Extract the [x, y] coordinate from the center of the cell holding the provided text.  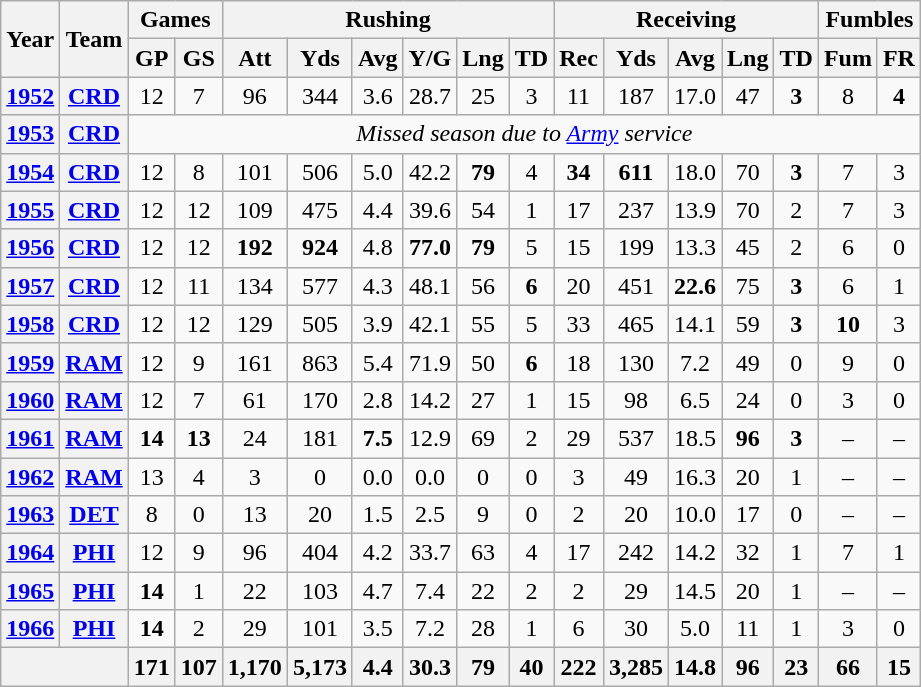
107 [198, 667]
1958 [30, 324]
77.0 [430, 248]
1963 [30, 515]
3,285 [636, 667]
17.0 [694, 96]
1960 [30, 400]
40 [531, 667]
1955 [30, 210]
34 [579, 172]
23 [796, 667]
2.8 [378, 400]
7.4 [430, 591]
Att [254, 58]
Rushing [388, 20]
50 [483, 362]
69 [483, 438]
Year [30, 39]
18 [579, 362]
14.1 [694, 324]
66 [848, 667]
465 [636, 324]
1952 [30, 96]
4.3 [378, 286]
3.6 [378, 96]
103 [320, 591]
30.3 [430, 667]
56 [483, 286]
109 [254, 210]
134 [254, 286]
1965 [30, 591]
Fumbles [869, 20]
FR [898, 58]
199 [636, 248]
42.2 [430, 172]
Missed season due to Army service [524, 134]
32 [748, 553]
1957 [30, 286]
Rec [579, 58]
475 [320, 210]
1.5 [378, 515]
4.2 [378, 553]
GS [198, 58]
130 [636, 362]
2.5 [430, 515]
863 [320, 362]
3.5 [378, 629]
1959 [30, 362]
30 [636, 629]
59 [748, 324]
5.4 [378, 362]
Fum [848, 58]
98 [636, 400]
161 [254, 362]
Receiving [686, 20]
45 [748, 248]
4.7 [378, 591]
54 [483, 210]
18.0 [694, 172]
55 [483, 324]
237 [636, 210]
3.9 [378, 324]
DET [94, 515]
5,173 [320, 667]
6.5 [694, 400]
505 [320, 324]
63 [483, 553]
18.5 [694, 438]
4.8 [378, 248]
14.8 [694, 667]
14.5 [694, 591]
181 [320, 438]
42.1 [430, 324]
924 [320, 248]
GP [152, 58]
27 [483, 400]
22.6 [694, 286]
404 [320, 553]
1966 [30, 629]
222 [579, 667]
170 [320, 400]
192 [254, 248]
1953 [30, 134]
171 [152, 667]
61 [254, 400]
75 [748, 286]
28.7 [430, 96]
1964 [30, 553]
10.0 [694, 515]
Games [175, 20]
1954 [30, 172]
Team [94, 39]
12.9 [430, 438]
1,170 [254, 667]
16.3 [694, 477]
Y/G [430, 58]
537 [636, 438]
129 [254, 324]
13.9 [694, 210]
1956 [30, 248]
577 [320, 286]
47 [748, 96]
25 [483, 96]
451 [636, 286]
344 [320, 96]
71.9 [430, 362]
506 [320, 172]
48.1 [430, 286]
611 [636, 172]
13.3 [694, 248]
242 [636, 553]
33 [579, 324]
1962 [30, 477]
28 [483, 629]
39.6 [430, 210]
10 [848, 324]
7.5 [378, 438]
187 [636, 96]
1961 [30, 438]
33.7 [430, 553]
